Identify which cell holds the provided text, then report its [x, y] central coordinate. 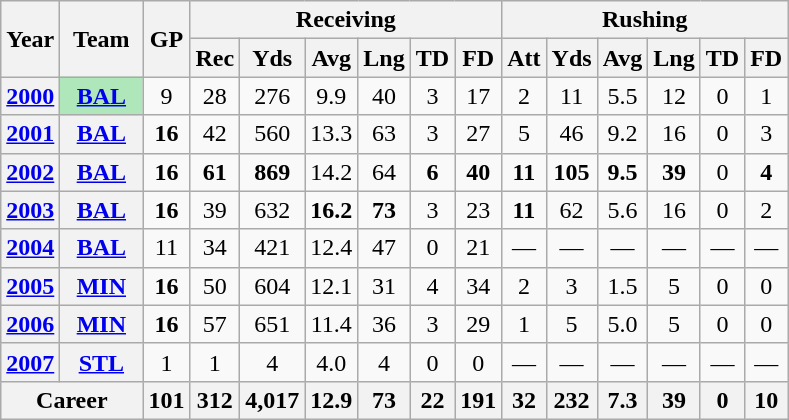
191 [478, 400]
11.4 [332, 324]
27 [478, 134]
2003 [30, 210]
6 [432, 172]
Receiving [346, 20]
12.4 [332, 248]
105 [572, 172]
2005 [30, 286]
604 [272, 286]
STL [102, 362]
17 [478, 96]
2002 [30, 172]
12.1 [332, 286]
Rushing [645, 20]
10 [766, 400]
42 [215, 134]
9.5 [622, 172]
Career [72, 400]
232 [572, 400]
312 [215, 400]
2001 [30, 134]
14.2 [332, 172]
57 [215, 324]
Team [102, 39]
50 [215, 286]
46 [572, 134]
31 [384, 286]
651 [272, 324]
23 [478, 210]
4.0 [332, 362]
63 [384, 134]
4,017 [272, 400]
1.5 [622, 286]
276 [272, 96]
5.6 [622, 210]
28 [215, 96]
560 [272, 134]
12 [674, 96]
GP [166, 39]
32 [524, 400]
62 [572, 210]
21 [478, 248]
101 [166, 400]
9.2 [622, 134]
36 [384, 324]
22 [432, 400]
9 [166, 96]
9.9 [332, 96]
2006 [30, 324]
5.0 [622, 324]
421 [272, 248]
5.5 [622, 96]
Rec [215, 58]
64 [384, 172]
2004 [30, 248]
7.3 [622, 400]
29 [478, 324]
47 [384, 248]
2000 [30, 96]
2007 [30, 362]
Att [524, 58]
12.9 [332, 400]
Year [30, 39]
61 [215, 172]
632 [272, 210]
869 [272, 172]
16.2 [332, 210]
13.3 [332, 134]
